Output the (X, Y) coordinate of the center of the cell containing the given text.  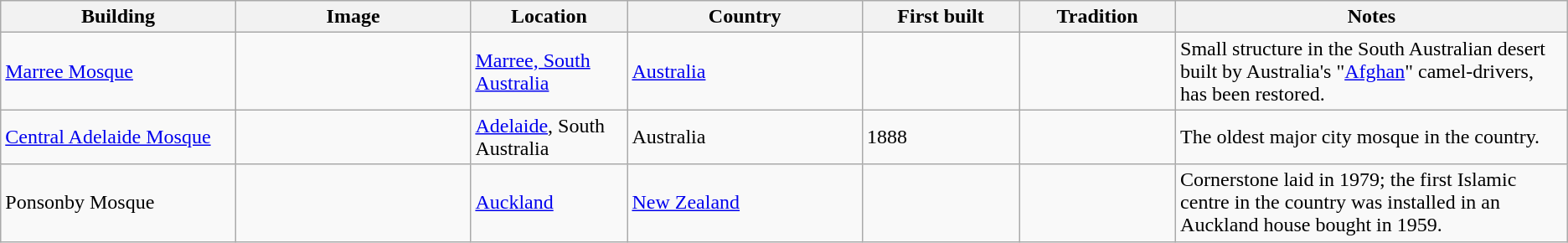
Adelaide, South Australia (549, 137)
1888 (940, 137)
Country (745, 17)
Cornerstone laid in 1979; the first Islamic centre in the country was installed in an Auckland house bought in 1959. (1372, 203)
Location (549, 17)
First built (940, 17)
Marree Mosque (119, 71)
Image (353, 17)
Notes (1372, 17)
The oldest major city mosque in the country. (1372, 137)
Small structure in the South Australian desert built by Australia's "Afghan" camel-drivers, has been restored. (1372, 71)
New Zealand (745, 203)
Central Adelaide Mosque (119, 137)
Marree, South Australia (549, 71)
Auckland (549, 203)
Tradition (1097, 17)
Building (119, 17)
Ponsonby Mosque (119, 203)
